Determine the (X, Y) coordinate at the center of the cell enclosing the given text.  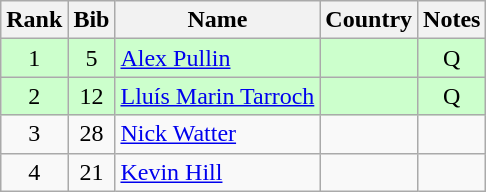
Name (218, 20)
1 (34, 58)
Alex Pullin (218, 58)
21 (92, 172)
4 (34, 172)
28 (92, 134)
Notes (452, 20)
Kevin Hill (218, 172)
Lluís Marin Tarroch (218, 96)
Country (369, 20)
5 (92, 58)
Bib (92, 20)
3 (34, 134)
2 (34, 96)
Nick Watter (218, 134)
12 (92, 96)
Rank (34, 20)
